Capture the cell that displays the provided text and extract its (x, y) central coordinate. 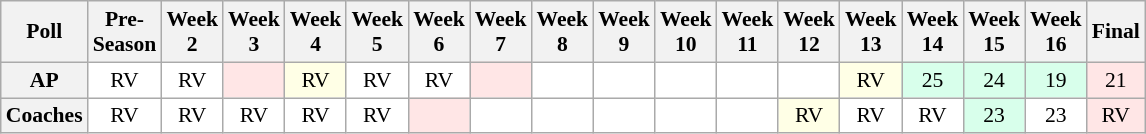
Week14 (933, 32)
Coaches (44, 116)
Week5 (377, 32)
Week6 (439, 32)
Week3 (254, 32)
Pre-Season (125, 32)
Poll (44, 32)
Week4 (316, 32)
Week9 (624, 32)
Week12 (809, 32)
Week2 (192, 32)
Week15 (994, 32)
21 (1116, 80)
Week10 (686, 32)
Week13 (871, 32)
Week8 (562, 32)
Week16 (1056, 32)
19 (1056, 80)
24 (994, 80)
Week11 (748, 32)
25 (933, 80)
Final (1116, 32)
AP (44, 80)
Week7 (501, 32)
